From the cell containing the given text, extract its center point as [X, Y] coordinate. 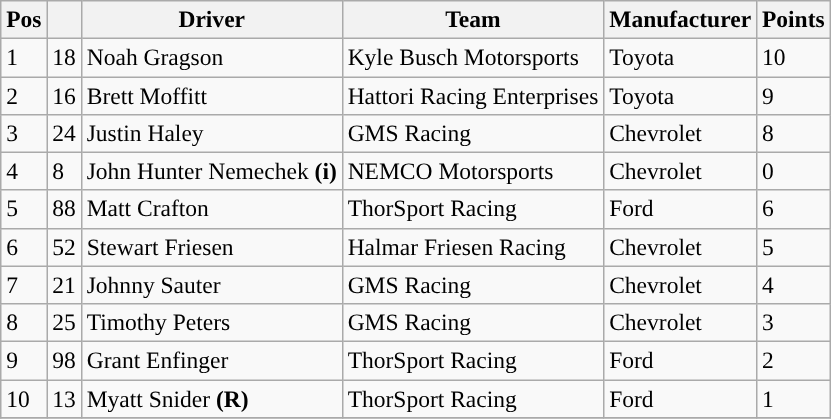
88 [64, 209]
Grant Enfinger [212, 360]
Driver [212, 19]
Johnny Sauter [212, 285]
Team [473, 19]
Manufacturer [680, 19]
0 [794, 171]
24 [64, 133]
Hattori Racing Enterprises [473, 95]
18 [64, 57]
13 [64, 398]
Points [794, 19]
Matt Crafton [212, 209]
52 [64, 247]
Halmar Friesen Racing [473, 247]
Stewart Friesen [212, 247]
Brett Moffitt [212, 95]
Justin Haley [212, 133]
Pos [24, 19]
98 [64, 360]
Myatt Snider (R) [212, 398]
Noah Gragson [212, 57]
John Hunter Nemechek (i) [212, 171]
25 [64, 322]
NEMCO Motorsports [473, 171]
Kyle Busch Motorsports [473, 57]
21 [64, 285]
7 [24, 285]
16 [64, 95]
Timothy Peters [212, 322]
